Search for the cell housing the specified text and yield its (x, y) center coordinate. 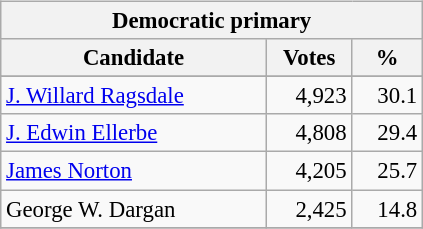
4,205 (309, 171)
30.1 (388, 96)
J. Edwin Ellerbe (134, 133)
4,808 (309, 133)
% (388, 58)
Votes (309, 58)
25.7 (388, 171)
14.8 (388, 209)
George W. Dargan (134, 209)
James Norton (134, 171)
Candidate (134, 58)
J. Willard Ragsdale (134, 96)
4,923 (309, 96)
29.4 (388, 133)
2,425 (309, 209)
Democratic primary (212, 21)
